From the cell containing the given text, extract its center point as (X, Y) coordinate. 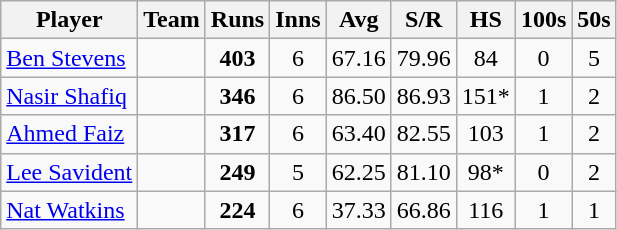
403 (237, 58)
Runs (237, 20)
317 (237, 134)
67.16 (358, 58)
Avg (358, 20)
Player (70, 20)
151* (486, 96)
79.96 (424, 58)
98* (486, 172)
346 (237, 96)
84 (486, 58)
HS (486, 20)
Ahmed Faiz (70, 134)
Team (172, 20)
62.25 (358, 172)
81.10 (424, 172)
103 (486, 134)
249 (237, 172)
50s (594, 20)
86.93 (424, 96)
S/R (424, 20)
37.33 (358, 210)
116 (486, 210)
Nasir Shafiq (70, 96)
Nat Watkins (70, 210)
100s (543, 20)
86.50 (358, 96)
66.86 (424, 210)
224 (237, 210)
63.40 (358, 134)
Ben Stevens (70, 58)
Lee Savident (70, 172)
Inns (298, 20)
82.55 (424, 134)
